Pinpoint the cell where the given text exists, returning its (x, y) midpoint coordinate. 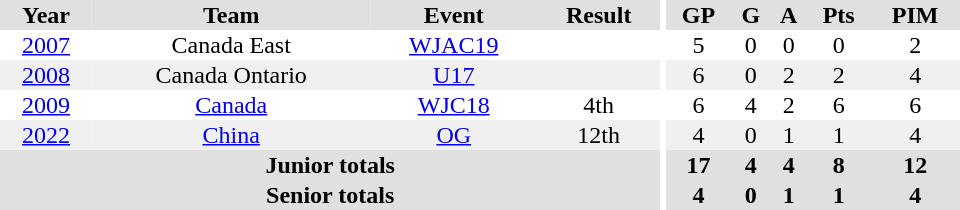
PIM (915, 15)
WJC18 (454, 105)
17 (699, 165)
2008 (46, 75)
Canada East (231, 45)
Senior totals (330, 195)
GP (699, 15)
U17 (454, 75)
2007 (46, 45)
2009 (46, 105)
China (231, 135)
Canada (231, 105)
Junior totals (330, 165)
WJAC19 (454, 45)
OG (454, 135)
Team (231, 15)
4th (598, 105)
2022 (46, 135)
Event (454, 15)
5 (699, 45)
Pts (838, 15)
Canada Ontario (231, 75)
12 (915, 165)
8 (838, 165)
12th (598, 135)
Year (46, 15)
A (788, 15)
G (750, 15)
Result (598, 15)
